Extract the [x, y] coordinate from the center of the cell holding the provided text.  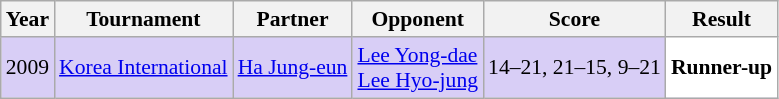
Runner-up [722, 68]
14–21, 21–15, 9–21 [574, 68]
Year [28, 19]
Partner [293, 19]
Ha Jung-eun [293, 68]
Opponent [418, 19]
Score [574, 19]
2009 [28, 68]
Tournament [144, 19]
Result [722, 19]
Korea International [144, 68]
Lee Yong-dae Lee Hyo-jung [418, 68]
